Return (x, y) of the center of cell containing provided text 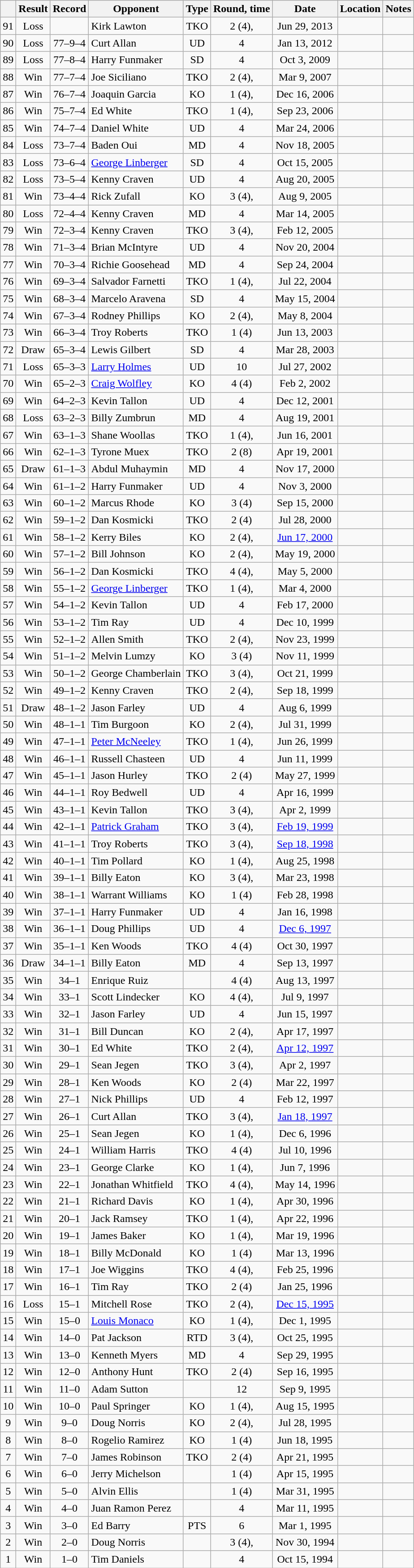
9–0 (69, 1423)
69 (8, 401)
67 (8, 435)
Jul 10, 1996 (305, 1150)
Feb 12, 1997 (305, 1099)
48 (8, 759)
Bill Johnson (136, 554)
48–1–2 (69, 707)
Tim Daniels (136, 1559)
38 (8, 929)
Round, time (241, 9)
22 (8, 1201)
Nov 23, 1999 (305, 639)
58 (8, 588)
17 (8, 1286)
9 (8, 1423)
Marcelo Aravena (136, 299)
26 (8, 1133)
Feb 17, 2000 (305, 605)
Lewis Gilbert (136, 350)
Mitchell Rose (136, 1304)
Jul 28, 1995 (305, 1423)
Shane Woollas (136, 435)
25 (8, 1150)
George Chamberlain (136, 673)
62 (8, 520)
42 (8, 861)
Apr 19, 2001 (305, 452)
23–1 (69, 1167)
63–1–3 (69, 435)
Result (33, 9)
Mar 22, 1997 (305, 1082)
1 (8, 1559)
Enrique Ruiz (136, 980)
20 (8, 1235)
Jan 25, 1996 (305, 1286)
43–1–1 (69, 810)
Aug 13, 1997 (305, 980)
84 (8, 145)
Jason Hurley (136, 776)
1–0 (69, 1559)
Mar 31, 1995 (305, 1491)
Dec 16, 2006 (305, 94)
Alvin Ellis (136, 1491)
Russell Chasteen (136, 759)
36 (8, 963)
Ed Barry (136, 1525)
60 (8, 554)
32 (8, 1031)
68 (8, 418)
43 (8, 844)
May 15, 2004 (305, 299)
49 (8, 741)
Opponent (136, 9)
74 (8, 316)
Sep 18, 1998 (305, 844)
Joaquin Garcia (136, 94)
81 (8, 196)
Mar 13, 1996 (305, 1252)
24–1 (69, 1150)
Allen Smith (136, 639)
Location (360, 9)
65–2–3 (69, 384)
Feb 28, 1998 (305, 895)
19–1 (69, 1235)
58–1–2 (69, 537)
Mar 24, 2006 (305, 128)
54 (8, 656)
Pat Jackson (136, 1338)
Sep 29, 1995 (305, 1355)
46 (8, 793)
Abdul Muhaymin (136, 469)
68–3–4 (69, 299)
Apr 22, 1996 (305, 1218)
54–1–2 (69, 605)
18 (8, 1269)
Apr 30, 1996 (305, 1201)
Oct 25, 1995 (305, 1338)
29–1 (69, 1065)
Rogelio Ramirez (136, 1440)
45 (8, 810)
30–1 (69, 1048)
4–0 (69, 1508)
Jack Ramsey (136, 1218)
41 (8, 878)
49–1–2 (69, 690)
14 (8, 1338)
77–9–4 (69, 43)
56 (8, 622)
59–1–2 (69, 520)
52–1–2 (69, 639)
83 (8, 162)
39–1–1 (69, 878)
Richard Davis (136, 1201)
61 (8, 537)
Nov 20, 2004 (305, 248)
Jerry Michelson (136, 1474)
Dec 1, 1995 (305, 1321)
Apr 15, 1995 (305, 1474)
39 (8, 912)
Jun 11, 1999 (305, 759)
Louis Monaco (136, 1321)
71–3–4 (69, 248)
Larry Holmes (136, 367)
73–5–4 (69, 179)
34–1–1 (69, 963)
Bill Duncan (136, 1031)
Jun 7, 1996 (305, 1167)
56–1–2 (69, 571)
70–3–4 (69, 265)
11 (8, 1389)
Kirk Lawton (136, 26)
78 (8, 248)
Melvin Lumzy (136, 656)
Mar 19, 1996 (305, 1235)
76–7–4 (69, 94)
47–1–1 (69, 741)
32–1 (69, 1014)
69–3–4 (69, 282)
May 14, 1996 (305, 1184)
Paul Springer (136, 1406)
James Baker (136, 1235)
Brian McIntyre (136, 248)
PTS (197, 1525)
Dec 10, 1999 (305, 622)
37 (8, 946)
31 (8, 1048)
73 (8, 333)
Mar 1, 1995 (305, 1525)
18–1 (69, 1252)
47 (8, 776)
Jun 15, 1997 (305, 1014)
Jonathan Whitfield (136, 1184)
11–0 (69, 1389)
53 (8, 673)
63 (8, 503)
Jun 18, 1995 (305, 1440)
64 (8, 486)
77 (8, 265)
Tim Burgoon (136, 724)
20–1 (69, 1218)
23 (8, 1184)
30 (8, 1065)
61–1–3 (69, 469)
34–1 (69, 980)
61–1–2 (69, 486)
51–1–2 (69, 656)
15–1 (69, 1304)
Mar 23, 1998 (305, 878)
66 (8, 452)
21 (8, 1218)
Tyrone Muex (136, 452)
57–1–2 (69, 554)
77–7–4 (69, 77)
90 (8, 43)
Tim Pollard (136, 861)
15–0 (69, 1321)
Jan 16, 1998 (305, 912)
73–7–4 (69, 145)
2 (8) (241, 452)
73–6–4 (69, 162)
Aug 20, 2005 (305, 179)
Roy Bedwell (136, 793)
72 (8, 350)
80 (8, 214)
55 (8, 639)
Aug 19, 2001 (305, 418)
Apr 12, 1997 (305, 1048)
85 (8, 128)
Aug 9, 2005 (305, 196)
35–1–1 (69, 946)
6–0 (69, 1474)
Sep 24, 2004 (305, 265)
Aug 15, 1995 (305, 1406)
Adam Sutton (136, 1389)
Nov 18, 2005 (305, 145)
7 (8, 1457)
16–1 (69, 1286)
44–1–1 (69, 793)
Record (69, 9)
Apr 16, 1999 (305, 793)
3 (8, 1525)
65–3–3 (69, 367)
48–1–1 (69, 724)
Sep 16, 1995 (305, 1372)
Scott Lindecker (136, 997)
19 (8, 1252)
27–1 (69, 1099)
Jul 31, 1999 (305, 724)
51 (8, 707)
36–1–1 (69, 929)
76 (8, 282)
72–4–4 (69, 214)
Jun 17, 2000 (305, 537)
Nov 30, 1994 (305, 1542)
45–1–1 (69, 776)
Sep 23, 2006 (305, 111)
73–4–4 (69, 196)
Apr 21, 1995 (305, 1457)
42–1–1 (69, 827)
59 (8, 571)
William Harris (136, 1150)
Baden Oui (136, 145)
5 (8, 1491)
52 (8, 690)
Kenneth Myers (136, 1355)
10–0 (69, 1406)
Jun 26, 1999 (305, 741)
24 (8, 1167)
41–1–1 (69, 844)
James Robinson (136, 1457)
50 (8, 724)
3–0 (69, 1525)
64–2–3 (69, 401)
77–8–4 (69, 60)
88 (8, 77)
17–1 (69, 1269)
Apr 17, 1997 (305, 1031)
Dec 6, 1996 (305, 1133)
40–1–1 (69, 861)
Joe Wiggins (136, 1269)
71 (8, 367)
Rodney Phillips (136, 316)
Feb 19, 1999 (305, 827)
27 (8, 1116)
Rick Zufall (136, 196)
65–3–4 (69, 350)
Dec 6, 1997 (305, 929)
Salvador Farnetti (136, 282)
Marcus Rhode (136, 503)
Jul 22, 2004 (305, 282)
Jun 13, 2003 (305, 333)
82 (8, 179)
14–0 (69, 1338)
5–0 (69, 1491)
29 (8, 1082)
7–0 (69, 1457)
46–1–1 (69, 759)
Type (197, 9)
86 (8, 111)
8–0 (69, 1440)
Mar 28, 2003 (305, 350)
44 (8, 827)
Apr 2, 1997 (305, 1065)
Apr 2, 1999 (305, 810)
26–1 (69, 1116)
Nov 11, 1999 (305, 656)
Daniel White (136, 128)
Mar 11, 1995 (305, 1508)
2 (8, 1542)
RTD (197, 1338)
21–1 (69, 1201)
Nick Phillips (136, 1099)
33 (8, 1014)
87 (8, 94)
George Clarke (136, 1167)
31–1 (69, 1031)
Billy Zumbrun (136, 418)
28–1 (69, 1082)
Kerry Biles (136, 537)
Patrick Graham (136, 827)
Notes (398, 9)
Oct 15, 2005 (305, 162)
Jul 28, 2000 (305, 520)
May 8, 2004 (305, 316)
May 5, 2000 (305, 571)
Richie Goosehead (136, 265)
15 (8, 1321)
38–1–1 (69, 895)
50–1–2 (69, 673)
75–7–4 (69, 111)
May 19, 2000 (305, 554)
Jan 18, 1997 (305, 1116)
Nov 3, 2000 (305, 486)
Feb 25, 1996 (305, 1269)
Sep 15, 2000 (305, 503)
Peter McNeeley (136, 741)
Nov 17, 2000 (305, 469)
Mar 9, 2007 (305, 77)
91 (8, 26)
Oct 3, 2009 (305, 60)
28 (8, 1099)
Sep 13, 1997 (305, 963)
Sep 18, 1999 (305, 690)
Oct 21, 1999 (305, 673)
67–3–4 (69, 316)
62–1–3 (69, 452)
74–7–4 (69, 128)
Oct 15, 1994 (305, 1559)
Oct 30, 1997 (305, 946)
8 (8, 1440)
May 27, 1999 (305, 776)
34 (8, 997)
Juan Ramon Perez (136, 1508)
Mar 4, 2000 (305, 588)
Jan 13, 2012 (305, 43)
35 (8, 980)
Aug 6, 1999 (305, 707)
66–3–4 (69, 333)
40 (8, 895)
Aug 25, 1998 (305, 861)
Mar 14, 2005 (305, 214)
Jun 16, 2001 (305, 435)
25–1 (69, 1133)
Billy McDonald (136, 1252)
Feb 12, 2005 (305, 231)
Doug Phillips (136, 929)
2–0 (69, 1542)
22–1 (69, 1184)
Jul 9, 1997 (305, 997)
Sep 9, 1995 (305, 1389)
63–2–3 (69, 418)
Jun 29, 2013 (305, 26)
Feb 2, 2002 (305, 384)
Joe Siciliano (136, 77)
70 (8, 384)
65 (8, 469)
60–1–2 (69, 503)
Jul 27, 2002 (305, 367)
53–1–2 (69, 622)
16 (8, 1304)
Date (305, 9)
13–0 (69, 1355)
Dec 12, 2001 (305, 401)
33–1 (69, 997)
79 (8, 231)
13 (8, 1355)
57 (8, 605)
Anthony Hunt (136, 1372)
72–3–4 (69, 231)
75 (8, 299)
89 (8, 60)
55–1–2 (69, 588)
Craig Wolfley (136, 384)
Warrant Williams (136, 895)
Dec 15, 1995 (305, 1304)
37–1–1 (69, 912)
12–0 (69, 1372)
